Return the [x, y] coordinate for the center point of the cell that contains the specified text.  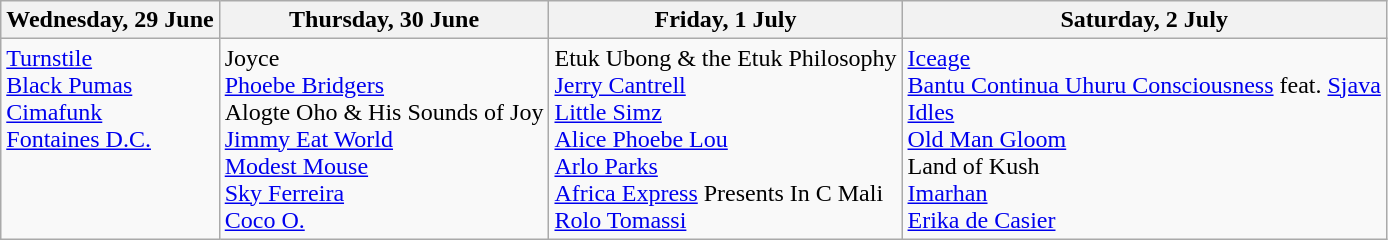
Etuk Ubong & the Etuk PhilosophyJerry CantrellLittle SimzAlice Phoebe LouArlo ParksAfrica Express Presents In C MaliRolo Tomassi [726, 139]
TurnstileBlack PumasCimafunkFontaines D.C. [110, 139]
Friday, 1 July [726, 20]
Wednesday, 29 June [110, 20]
Thursday, 30 June [384, 20]
JoycePhoebe BridgersAlogte Oho & His Sounds of JoyJimmy Eat WorldModest MouseSky FerreiraCoco O. [384, 139]
IceageBantu Continua Uhuru Consciousness feat. SjavaIdlesOld Man GloomLand of KushImarhanErika de Casier [1144, 139]
Saturday, 2 July [1144, 20]
